Locate the cell with the specified text and output its [x, y] center coordinate. 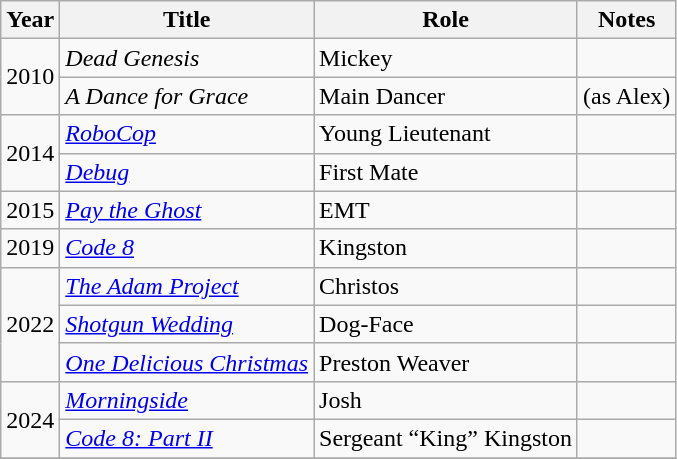
Code 8: Part II [187, 438]
2019 [30, 248]
Year [30, 20]
Young Lieutenant [446, 134]
(as Alex) [626, 96]
Dead Genesis [187, 58]
2015 [30, 210]
RoboCop [187, 134]
Main Dancer [446, 96]
2010 [30, 77]
Pay the Ghost [187, 210]
Mickey [446, 58]
Kingston [446, 248]
Role [446, 20]
2024 [30, 419]
Morningside [187, 400]
2022 [30, 324]
EMT [446, 210]
Code 8 [187, 248]
The Adam Project [187, 286]
First Mate [446, 172]
Dog-Face [446, 324]
A Dance for Grace [187, 96]
Title [187, 20]
One Delicious Christmas [187, 362]
Notes [626, 20]
Sergeant “King” Kingston [446, 438]
Preston Weaver [446, 362]
Shotgun Wedding [187, 324]
Josh [446, 400]
Debug [187, 172]
Christos [446, 286]
2014 [30, 153]
